Return (x, y) of the center of cell containing provided text 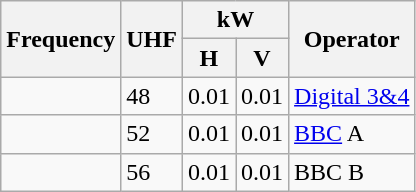
Operator (352, 39)
Digital 3&4 (352, 96)
52 (152, 134)
BBC A (352, 134)
56 (152, 172)
kW (235, 20)
UHF (152, 39)
H (208, 58)
BBC B (352, 172)
V (262, 58)
Frequency (61, 39)
48 (152, 96)
